Determine the [X, Y] coordinate at the center of the cell enclosing the given text.  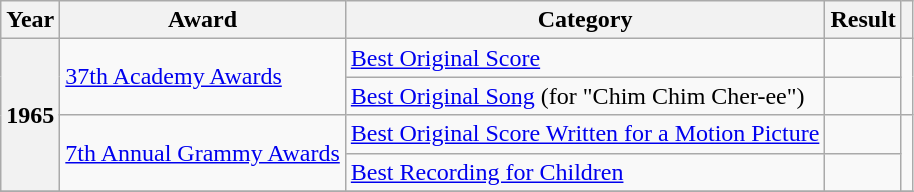
Best Original Score Written for a Motion Picture [585, 134]
Year [30, 20]
7th Annual Grammy Awards [202, 153]
Best Recording for Children [585, 172]
37th Academy Awards [202, 77]
Category [585, 20]
Award [202, 20]
Best Original Song (for "Chim Chim Cher-ee") [585, 96]
Best Original Score [585, 58]
1965 [30, 115]
Result [863, 20]
